Determine the (X, Y) coordinate at the center of the cell enclosing the given text.  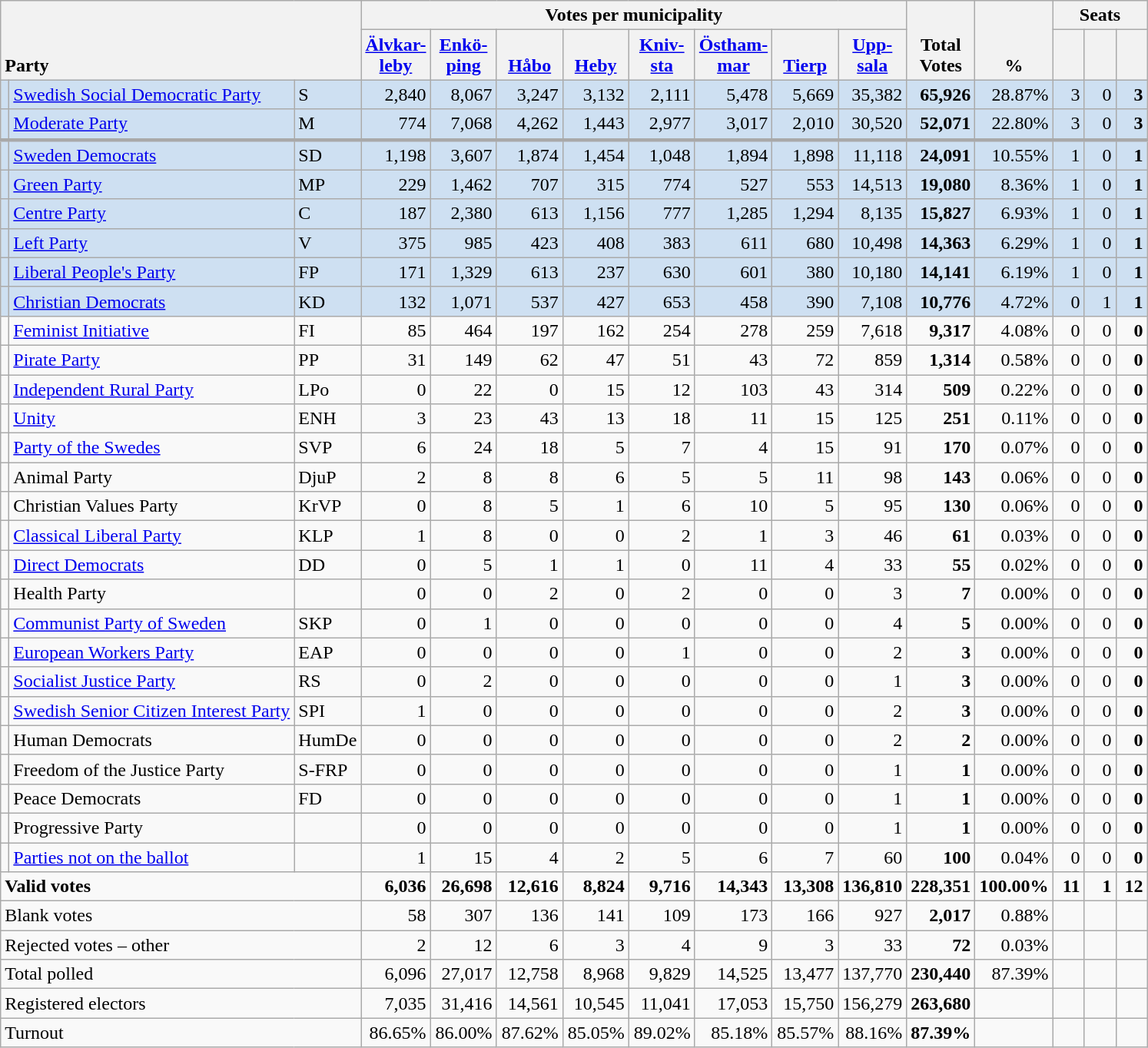
375 (396, 243)
427 (596, 301)
Swedish Senior Citizen Interest Party (152, 711)
1,894 (733, 155)
10,776 (941, 301)
Håbo (529, 55)
173 (733, 916)
9,716 (662, 887)
26,698 (463, 887)
14,525 (733, 974)
Unity (152, 419)
0.04% (1014, 857)
8,824 (596, 887)
% (1014, 40)
1,156 (596, 214)
1,443 (596, 124)
383 (662, 243)
Christian Values Party (152, 506)
100.00% (1014, 887)
927 (873, 916)
24 (463, 448)
2,380 (463, 214)
509 (941, 390)
51 (662, 360)
SVP (327, 448)
859 (873, 360)
137,770 (873, 974)
0.22% (1014, 390)
1,198 (396, 155)
0.07% (1014, 448)
143 (941, 477)
Älvkar- leby (396, 55)
Valid votes (181, 887)
24,091 (941, 155)
2,111 (662, 95)
14,343 (733, 887)
6.29% (1014, 243)
7,618 (873, 330)
35,382 (873, 95)
6,036 (396, 887)
89.02% (662, 1033)
PP (327, 360)
Rejected votes – other (181, 945)
22.80% (1014, 124)
SD (327, 155)
777 (662, 214)
464 (463, 330)
9 (733, 945)
Pirate Party (152, 360)
Kniv- sta (662, 55)
125 (873, 419)
14,141 (941, 272)
653 (662, 301)
228,351 (941, 887)
9,829 (662, 974)
Party of the Swedes (152, 448)
1,071 (463, 301)
11,118 (873, 155)
85 (396, 330)
187 (396, 214)
2,017 (941, 916)
Östham- mar (733, 55)
KrVP (327, 506)
55 (941, 565)
85.57% (805, 1033)
132 (396, 301)
527 (733, 184)
170 (941, 448)
Feminist Initiative (152, 330)
537 (529, 301)
58 (396, 916)
136,810 (873, 887)
1,329 (463, 272)
Independent Rural Party (152, 390)
LPo (327, 390)
314 (873, 390)
4,262 (529, 124)
Christian Democrats (152, 301)
Parties not on the ballot (152, 857)
31,416 (463, 1003)
4.72% (1014, 301)
87.62% (529, 1033)
707 (529, 184)
278 (733, 330)
15,750 (805, 1003)
149 (463, 360)
86.65% (396, 1033)
3,017 (733, 124)
Centre Party (152, 214)
Moderate Party (152, 124)
27,017 (463, 974)
14,513 (873, 184)
10,180 (873, 272)
Tierp (805, 55)
65,926 (941, 95)
V (327, 243)
11,041 (662, 1003)
Liberal People's Party (152, 272)
8,968 (596, 974)
259 (805, 330)
2,977 (662, 124)
85.18% (733, 1033)
680 (805, 243)
136 (529, 916)
17,053 (733, 1003)
10,545 (596, 1003)
4.08% (1014, 330)
14,561 (529, 1003)
RS (327, 682)
1,874 (529, 155)
Enkö- ping (463, 55)
88.16% (873, 1033)
Total Votes (941, 40)
13 (596, 419)
130 (941, 506)
230,440 (941, 974)
251 (941, 419)
229 (396, 184)
DD (327, 565)
47 (596, 360)
19,080 (941, 184)
10,498 (873, 243)
3,132 (596, 95)
ENH (327, 419)
HumDe (327, 740)
1,048 (662, 155)
60 (873, 857)
Human Democrats (152, 740)
15,827 (941, 214)
Heby (596, 55)
7,035 (396, 1003)
12,758 (529, 974)
1,314 (941, 360)
423 (529, 243)
8,067 (463, 95)
0.88% (1014, 916)
Votes per municipality (634, 15)
100 (941, 857)
DjuP (327, 477)
FP (327, 272)
237 (596, 272)
103 (733, 390)
197 (529, 330)
Left Party (152, 243)
630 (662, 272)
12,616 (529, 887)
52,071 (941, 124)
FD (327, 798)
141 (596, 916)
Direct Democrats (152, 565)
Communist Party of Sweden (152, 623)
307 (463, 916)
458 (733, 301)
S-FRP (327, 769)
156,279 (873, 1003)
SKP (327, 623)
1,898 (805, 155)
S (327, 95)
13,308 (805, 887)
Peace Democrats (152, 798)
Blank votes (181, 916)
6,096 (396, 974)
7,108 (873, 301)
5,669 (805, 95)
28.87% (1014, 95)
30,520 (873, 124)
8.36% (1014, 184)
6.93% (1014, 214)
1,454 (596, 155)
Socialist Justice Party (152, 682)
91 (873, 448)
85.05% (596, 1033)
Freedom of the Justice Party (152, 769)
Party (181, 40)
553 (805, 184)
7,068 (463, 124)
Progressive Party (152, 827)
171 (396, 272)
1,462 (463, 184)
0.58% (1014, 360)
10.55% (1014, 155)
MP (327, 184)
380 (805, 272)
2,840 (396, 95)
61 (941, 536)
Health Party (152, 594)
EAP (327, 652)
8,135 (873, 214)
0.02% (1014, 565)
FI (327, 330)
Seats (1100, 15)
985 (463, 243)
M (327, 124)
1,294 (805, 214)
95 (873, 506)
Classical Liberal Party (152, 536)
13,477 (805, 974)
2,010 (805, 124)
Registered electors (181, 1003)
Sweden Democrats (152, 155)
408 (596, 243)
1,285 (733, 214)
98 (873, 477)
Upp- sala (873, 55)
601 (733, 272)
KLP (327, 536)
Swedish Social Democratic Party (152, 95)
5,478 (733, 95)
31 (396, 360)
166 (805, 916)
0.11% (1014, 419)
86.00% (463, 1033)
10 (733, 506)
3,607 (463, 155)
263,680 (941, 1003)
3,247 (529, 95)
46 (873, 536)
254 (662, 330)
22 (463, 390)
390 (805, 301)
C (327, 214)
14,363 (941, 243)
SPI (327, 711)
Turnout (181, 1033)
315 (596, 184)
Green Party (152, 184)
23 (463, 419)
109 (662, 916)
6.19% (1014, 272)
162 (596, 330)
62 (529, 360)
Total polled (181, 974)
European Workers Party (152, 652)
611 (733, 243)
KD (327, 301)
9,317 (941, 330)
Animal Party (152, 477)
